Pinpoint the cell where the given text exists, returning its (X, Y) midpoint coordinate. 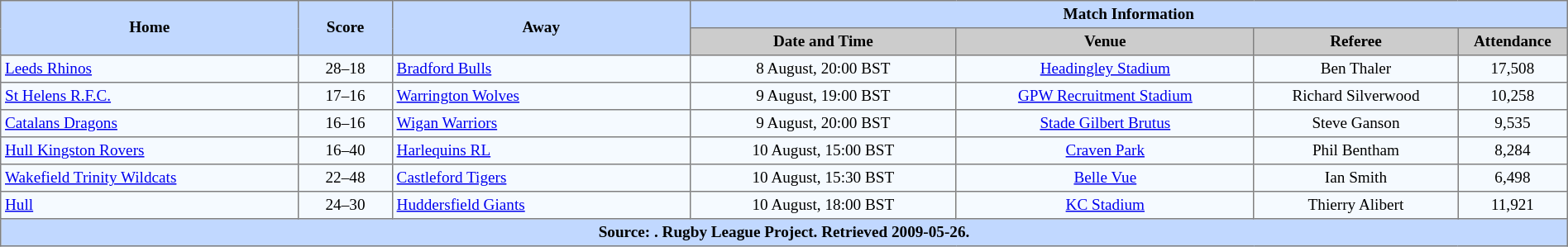
Home (150, 28)
Huddersfield Giants (541, 205)
St Helens R.F.C. (150, 96)
Away (541, 28)
Bradford Bulls (541, 69)
Catalans Dragons (150, 124)
Stade Gilbert Brutus (1105, 124)
Hull Kingston Rovers (150, 150)
6,498 (1513, 178)
28–18 (346, 69)
Venue (1105, 41)
Warrington Wolves (541, 96)
10 August, 18:00 BST (823, 205)
Castleford Tigers (541, 178)
Referee (1355, 41)
Phil Bentham (1355, 150)
Ben Thaler (1355, 69)
16–40 (346, 150)
GPW Recruitment Stadium (1105, 96)
24–30 (346, 205)
Attendance (1513, 41)
11,921 (1513, 205)
Match Information (1128, 15)
Date and Time (823, 41)
9 August, 20:00 BST (823, 124)
Thierry Alibert (1355, 205)
8,284 (1513, 150)
Leeds Rhinos (150, 69)
Belle Vue (1105, 178)
Ian Smith (1355, 178)
Wigan Warriors (541, 124)
Craven Park (1105, 150)
17–16 (346, 96)
10 August, 15:30 BST (823, 178)
Hull (150, 205)
Wakefield Trinity Wildcats (150, 178)
KC Stadium (1105, 205)
Harlequins RL (541, 150)
17,508 (1513, 69)
Source: . Rugby League Project. Retrieved 2009-05-26. (784, 233)
Richard Silverwood (1355, 96)
8 August, 20:00 BST (823, 69)
Score (346, 28)
22–48 (346, 178)
Headingley Stadium (1105, 69)
16–16 (346, 124)
10 August, 15:00 BST (823, 150)
10,258 (1513, 96)
Steve Ganson (1355, 124)
9,535 (1513, 124)
9 August, 19:00 BST (823, 96)
